Return the [X, Y] coordinate for the center point of the cell that contains the specified text.  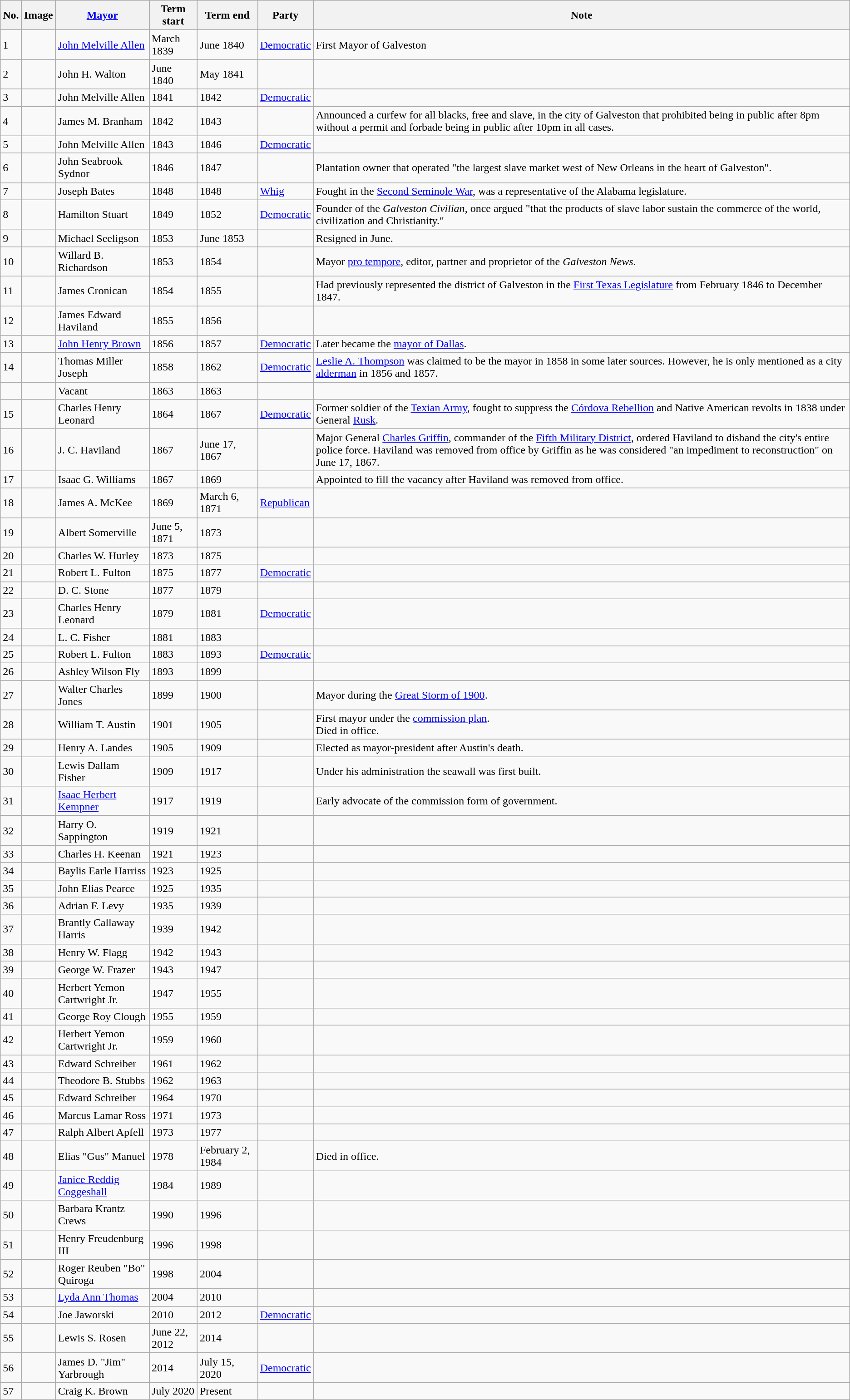
Later became the mayor of Dallas. [581, 344]
Isaac Herbert Kempner [102, 801]
Mayor pro tempore, editor, partner and proprietor of the Galveston News. [581, 261]
41 [11, 1016]
6 [11, 168]
Lewis Dallam Fisher [102, 772]
44 [11, 1081]
Leslie A. Thompson was claimed to be the mayor in 1858 in some later sources. However, he is only mentioned as a city alderman in 1856 and 1857. [581, 368]
5 [11, 144]
21 [11, 573]
June 1853 [227, 238]
1 [11, 44]
1864 [173, 414]
Willard B. Richardson [102, 261]
1961 [173, 1064]
Ralph Albert Apfell [102, 1133]
Isaac G. Williams [102, 479]
22 [11, 590]
1978 [173, 1156]
26 [11, 671]
38 [11, 952]
Baylis Earle Harriss [102, 871]
John Seabrook Sydnor [102, 168]
J. C. Haviland [102, 450]
8 [11, 214]
49 [11, 1186]
Joseph Bates [102, 191]
Whig [285, 191]
1857 [227, 344]
1963 [227, 1081]
Under his administration the seawall was first built. [581, 772]
Founder of the Galveston Civilian, once argued "that the products of slave labor sustain the commerce of the world, civilization and Christianity." [581, 214]
47 [11, 1133]
George W. Frazer [102, 970]
James A. McKee [102, 503]
42 [11, 1040]
43 [11, 1064]
John Henry Brown [102, 344]
48 [11, 1156]
53 [11, 1297]
John Elias Pearce [102, 888]
First mayor under the commission plan.Died in office. [581, 725]
Former soldier of the Texian Army, fought to suppress the Córdova Rebellion and Native American revolts in 1838 under General Rusk. [581, 414]
1849 [173, 214]
35 [11, 888]
16 [11, 450]
March 1839 [173, 44]
Elected as mayor-president after Austin's death. [581, 748]
1984 [173, 1186]
Ashley Wilson Fly [102, 671]
Term start [173, 15]
1901 [173, 725]
1960 [227, 1040]
Barbara Krantz Crews [102, 1215]
May 1841 [227, 74]
D. C. Stone [102, 590]
13 [11, 344]
Had previously represented the district of Galveston in the First Texas Legislature from February 1846 to December 1847. [581, 291]
1852 [227, 214]
7 [11, 191]
14 [11, 368]
Fought in the Second Seminole War, was a representative of the Alabama legislature. [581, 191]
Charles H. Keenan [102, 854]
31 [11, 801]
Craig K. Brown [102, 1391]
33 [11, 854]
June 5, 1871 [173, 532]
27 [11, 695]
23 [11, 614]
James Cronican [102, 291]
2 [11, 74]
Michael Seeligson [102, 238]
46 [11, 1115]
3 [11, 98]
Resigned in June. [581, 238]
1977 [227, 1133]
56 [11, 1367]
Appointed to fill the vacancy after Haviland was removed from office. [581, 479]
Party [285, 15]
20 [11, 556]
George Roy Clough [102, 1016]
37 [11, 929]
39 [11, 970]
Early advocate of the commission form of government. [581, 801]
28 [11, 725]
Theodore B. Stubbs [102, 1081]
Harry O. Sappington [102, 831]
James M. Branham [102, 121]
Adrian F. Levy [102, 906]
1989 [227, 1186]
Hamilton Stuart [102, 214]
34 [11, 871]
32 [11, 831]
30 [11, 772]
Charles W. Hurley [102, 556]
Term end [227, 15]
Roger Reuben "Bo" Quiroga [102, 1274]
9 [11, 238]
Note [581, 15]
57 [11, 1391]
Lyda Ann Thomas [102, 1297]
25 [11, 654]
James Edward Haviland [102, 320]
Plantation owner that operated "the largest slave market west of New Orleans in the heart of Galveston". [581, 168]
40 [11, 993]
1964 [173, 1098]
L. C. Fisher [102, 637]
4 [11, 121]
1990 [173, 1215]
Marcus Lamar Ross [102, 1115]
William T. Austin [102, 725]
John H. Walton [102, 74]
1858 [173, 368]
50 [11, 1215]
1841 [173, 98]
55 [11, 1338]
No. [11, 15]
Present [227, 1391]
Janice Reddig Coggeshall [102, 1186]
Henry W. Flagg [102, 952]
July 2020 [173, 1391]
James D. "Jim" Yarbrough [102, 1367]
First Mayor of Galveston [581, 44]
Henry Freudenburg III [102, 1245]
1862 [227, 368]
March 6, 1871 [227, 503]
19 [11, 532]
52 [11, 1274]
Albert Somerville [102, 532]
Walter Charles Jones [102, 695]
Brantly Callaway Harris [102, 929]
Mayor during the Great Storm of 1900. [581, 695]
Lewis S. Rosen [102, 1338]
54 [11, 1315]
Elias "Gus" Manuel [102, 1156]
Henry A. Landes [102, 748]
36 [11, 906]
17 [11, 479]
51 [11, 1245]
29 [11, 748]
1900 [227, 695]
1970 [227, 1098]
10 [11, 261]
45 [11, 1098]
12 [11, 320]
18 [11, 503]
11 [11, 291]
July 15, 2020 [227, 1367]
1847 [227, 168]
Joe Jaworski [102, 1315]
2012 [227, 1315]
Mayor [102, 15]
Died in office. [581, 1156]
June 17, 1867 [227, 450]
Republican [285, 503]
15 [11, 414]
Thomas Miller Joseph [102, 368]
Image [38, 15]
Vacant [102, 391]
1971 [173, 1115]
June 22, 2012 [173, 1338]
February 2, 1984 [227, 1156]
24 [11, 637]
